Pinpoint the cell where the given text exists, returning its [X, Y] midpoint coordinate. 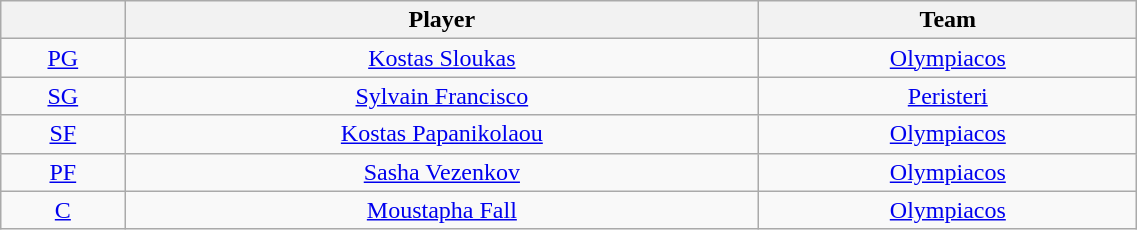
PF [63, 172]
Kostas Papanikolaou [442, 134]
Player [442, 20]
Kostas Sloukas [442, 58]
Moustapha Fall [442, 210]
PG [63, 58]
Sylvain Francisco [442, 96]
Peristeri [948, 96]
SF [63, 134]
Sasha Vezenkov [442, 172]
Team [948, 20]
SG [63, 96]
C [63, 210]
